Return [x, y] of the center of cell containing provided text 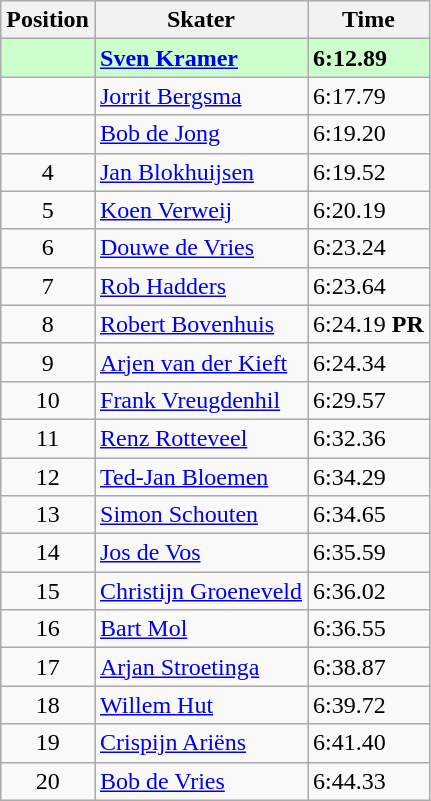
Bob de Jong [200, 134]
5 [48, 210]
9 [48, 362]
6:35.59 [369, 553]
6:29.57 [369, 400]
Time [369, 20]
Robert Bovenhuis [200, 324]
Koen Verweij [200, 210]
4 [48, 172]
6:34.65 [369, 515]
13 [48, 515]
Jorrit Bergsma [200, 96]
6:38.87 [369, 667]
6:12.89 [369, 58]
Douwe de Vries [200, 248]
6 [48, 248]
20 [48, 781]
6:20.19 [369, 210]
Rob Hadders [200, 286]
10 [48, 400]
6:32.36 [369, 438]
6:24.19 PR [369, 324]
8 [48, 324]
Skater [200, 20]
Simon Schouten [200, 515]
Arjen van der Kieft [200, 362]
Position [48, 20]
Jos de Vos [200, 553]
12 [48, 477]
Ted-Jan Bloemen [200, 477]
Jan Blokhuijsen [200, 172]
Crispijn Ariëns [200, 743]
18 [48, 705]
Arjan Stroetinga [200, 667]
Sven Kramer [200, 58]
6:36.02 [369, 591]
Willem Hut [200, 705]
Bob de Vries [200, 781]
Christijn Groeneveld [200, 591]
6:44.33 [369, 781]
14 [48, 553]
11 [48, 438]
6:23.24 [369, 248]
6:34.29 [369, 477]
19 [48, 743]
6:41.40 [369, 743]
Bart Mol [200, 629]
6:23.64 [369, 286]
Renz Rotteveel [200, 438]
Frank Vreugdenhil [200, 400]
6:19.20 [369, 134]
7 [48, 286]
16 [48, 629]
6:36.55 [369, 629]
6:39.72 [369, 705]
6:17.79 [369, 96]
17 [48, 667]
15 [48, 591]
6:24.34 [369, 362]
6:19.52 [369, 172]
